From the cell containing the given text, extract its center point as [x, y] coordinate. 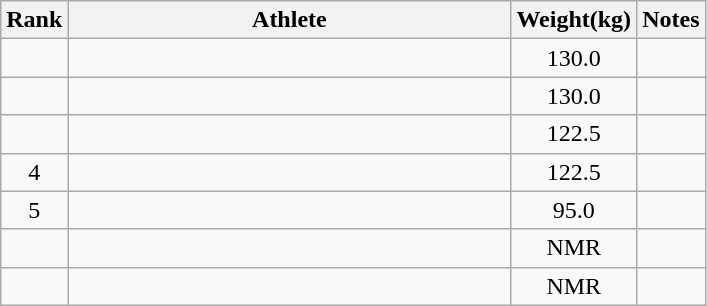
Notes [671, 20]
95.0 [574, 210]
Rank [34, 20]
Athlete [290, 20]
4 [34, 172]
Weight(kg) [574, 20]
5 [34, 210]
